Identify which cell holds the provided text, then report its (X, Y) central coordinate. 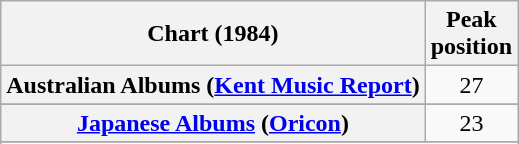
Australian Albums (Kent Music Report) (213, 85)
Japanese Albums (Oricon) (213, 123)
27 (471, 85)
Peakposition (471, 34)
23 (471, 123)
Chart (1984) (213, 34)
